Scan for the cell matching the given text and deliver its (x, y) coordinate at center. 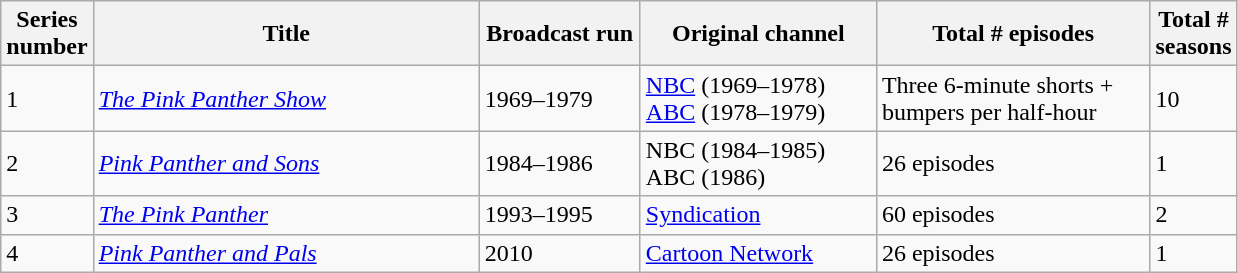
Original channel (758, 34)
2010 (560, 253)
Cartoon Network (758, 253)
Total # seasons (1194, 34)
Pink Panther and Sons (286, 164)
The Pink Panther Show (286, 98)
Title (286, 34)
60 episodes (1013, 215)
10 (1194, 98)
The Pink Panther (286, 215)
1969–1979 (560, 98)
Broadcast run (560, 34)
3 (47, 215)
Total # episodes (1013, 34)
NBC (1969–1978)ABC (1978–1979) (758, 98)
Pink Panther and Pals (286, 253)
4 (47, 253)
1984–1986 (560, 164)
Syndication (758, 215)
Series number (47, 34)
NBC (1984–1985)ABC (1986) (758, 164)
Three 6-minute shorts + bumpers per half-hour (1013, 98)
1993–1995 (560, 215)
